Scan for the cell matching the given text and deliver its [x, y] coordinate at center. 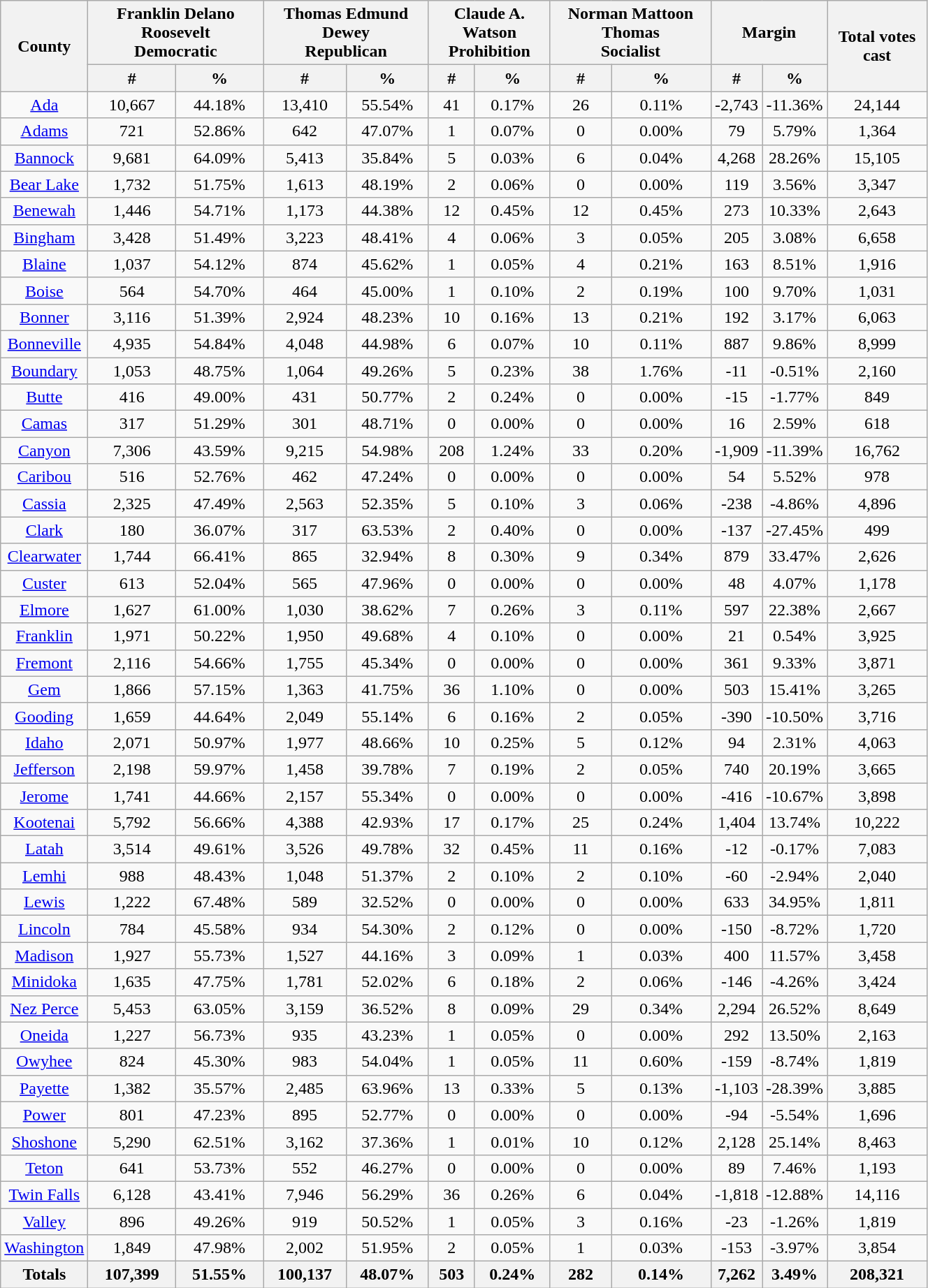
44.38% [387, 211]
-1,909 [737, 451]
Nez Perce [45, 1009]
0.23% [512, 371]
1,037 [131, 264]
-12.88% [794, 1194]
54.66% [219, 663]
292 [737, 1035]
-238 [737, 504]
-11 [737, 371]
54.98% [387, 451]
1,866 [131, 689]
50.22% [219, 636]
0.33% [512, 1088]
8,999 [878, 344]
1,446 [131, 211]
3,159 [305, 1009]
Latah [45, 849]
54 [737, 477]
48.41% [387, 237]
1,173 [305, 211]
282 [580, 1275]
0.13% [661, 1088]
22.38% [794, 610]
Adams [45, 131]
9 [580, 557]
48.23% [387, 317]
-146 [737, 982]
-10.67% [794, 796]
15.41% [794, 689]
51.95% [387, 1248]
Lincoln [45, 929]
1,193 [878, 1168]
Canyon [45, 451]
597 [737, 610]
41.75% [387, 689]
-153 [737, 1248]
3.49% [794, 1275]
6,658 [878, 237]
9.70% [794, 291]
25.14% [794, 1141]
-60 [737, 876]
47.24% [387, 477]
1,048 [305, 876]
849 [878, 397]
0.40% [512, 530]
552 [305, 1168]
49.00% [219, 397]
4,048 [305, 344]
1,781 [305, 982]
Custer [45, 583]
47.23% [219, 1115]
-2,743 [737, 105]
47.07% [387, 131]
Power [45, 1115]
32 [451, 849]
1,732 [131, 184]
Gooding [45, 716]
Cassia [45, 504]
37.36% [387, 1141]
107,399 [131, 1275]
Jerome [45, 796]
589 [305, 902]
54.71% [219, 211]
-0.17% [794, 849]
100,137 [305, 1275]
-2.94% [794, 876]
11.57% [794, 956]
516 [131, 477]
24,144 [878, 105]
Idaho [45, 742]
6,128 [131, 1194]
25 [580, 823]
43.59% [219, 451]
431 [305, 397]
-12 [737, 849]
Jefferson [45, 769]
Owyhee [45, 1062]
28.26% [794, 158]
Claude A. WatsonProhibition [489, 33]
Thomas Edmund DeweyRepublican [346, 33]
1,950 [305, 636]
8.51% [794, 264]
64.09% [219, 158]
1,741 [131, 796]
618 [878, 424]
273 [737, 211]
48.43% [219, 876]
Caribou [45, 477]
48.07% [387, 1275]
Boise [45, 291]
1,364 [878, 131]
13,410 [305, 105]
9.86% [794, 344]
52.77% [387, 1115]
Oneida [45, 1035]
66.41% [219, 557]
Bannock [45, 158]
3.56% [794, 184]
879 [737, 557]
49.61% [219, 849]
County [45, 46]
100 [737, 291]
0.20% [661, 451]
5,413 [305, 158]
52.76% [219, 477]
49.68% [387, 636]
47.98% [219, 1248]
3.17% [794, 317]
1,030 [305, 610]
53.73% [219, 1168]
94 [737, 742]
1,527 [305, 956]
-5.54% [794, 1115]
Payette [45, 1088]
3,223 [305, 237]
Blaine [45, 264]
43.41% [219, 1194]
Clearwater [45, 557]
38 [580, 371]
0.25% [512, 742]
2,626 [878, 557]
1.76% [661, 371]
7,306 [131, 451]
208,321 [878, 1275]
8,649 [878, 1009]
55.14% [387, 716]
21 [737, 636]
721 [131, 131]
163 [737, 264]
1,927 [131, 956]
48.71% [387, 424]
63.05% [219, 1009]
Bonner [45, 317]
79 [737, 131]
56.66% [219, 823]
20.19% [794, 769]
865 [305, 557]
50.77% [387, 397]
Margin [769, 33]
4,388 [305, 823]
564 [131, 291]
-1,103 [737, 1088]
55.54% [387, 105]
Butte [45, 397]
36.07% [219, 530]
2.31% [794, 742]
2,924 [305, 317]
5,792 [131, 823]
2,667 [878, 610]
Boundary [45, 371]
-10.50% [794, 716]
-137 [737, 530]
89 [737, 1168]
-8.74% [794, 1062]
Kootenai [45, 823]
2.59% [794, 424]
301 [305, 424]
3,265 [878, 689]
9,681 [131, 158]
7.46% [794, 1168]
-1.26% [794, 1222]
3.08% [794, 237]
1,227 [131, 1035]
2,128 [737, 1141]
51.55% [219, 1275]
462 [305, 477]
1,696 [878, 1115]
55.73% [219, 956]
Clark [45, 530]
51.75% [219, 184]
1,977 [305, 742]
1,064 [305, 371]
1,755 [305, 663]
2,294 [737, 1009]
5,453 [131, 1009]
2,002 [305, 1248]
978 [878, 477]
2,116 [131, 663]
4,935 [131, 344]
Lewis [45, 902]
Minidoka [45, 982]
2,485 [305, 1088]
3,898 [878, 796]
Franklin Delano Roosevelt Democratic [176, 33]
33 [580, 451]
-28.39% [794, 1088]
Bingham [45, 237]
16,762 [878, 451]
46.27% [387, 1168]
50.97% [219, 742]
3,116 [131, 317]
52.86% [219, 131]
5.52% [794, 477]
-4.26% [794, 982]
44.64% [219, 716]
48.75% [219, 371]
1.24% [512, 451]
3,716 [878, 716]
49.78% [387, 849]
801 [131, 1115]
3,871 [878, 663]
56.29% [387, 1194]
-3.97% [794, 1248]
47.96% [387, 583]
895 [305, 1115]
57.15% [219, 689]
47.49% [219, 504]
32.94% [387, 557]
-4.86% [794, 504]
-1.77% [794, 397]
896 [131, 1222]
613 [131, 583]
15,105 [878, 158]
1,659 [131, 716]
47.75% [219, 982]
Gem [45, 689]
1,720 [878, 929]
2,160 [878, 371]
0.01% [512, 1141]
7,262 [737, 1275]
52.35% [387, 504]
3,925 [878, 636]
17 [451, 823]
54.12% [219, 264]
2,163 [878, 1035]
Madison [45, 956]
54.30% [387, 929]
52.04% [219, 583]
35.84% [387, 158]
Valley [45, 1222]
934 [305, 929]
63.53% [387, 530]
Teton [45, 1168]
Fremont [45, 663]
-94 [737, 1115]
-1,818 [737, 1194]
988 [131, 876]
3,526 [305, 849]
1,178 [878, 583]
Bear Lake [45, 184]
2,198 [131, 769]
44.66% [219, 796]
38.62% [387, 610]
51.49% [219, 237]
48.19% [387, 184]
-390 [737, 716]
180 [131, 530]
Elmore [45, 610]
41 [451, 105]
59.97% [219, 769]
1,053 [131, 371]
29 [580, 1009]
3,162 [305, 1141]
361 [737, 663]
9,215 [305, 451]
Benewah [45, 211]
43.23% [387, 1035]
2,040 [878, 876]
61.00% [219, 610]
1,971 [131, 636]
641 [131, 1168]
2,071 [131, 742]
2,157 [305, 796]
740 [737, 769]
36.52% [387, 1009]
119 [737, 184]
Washington [45, 1248]
7,083 [878, 849]
208 [451, 451]
1,849 [131, 1248]
919 [305, 1222]
55.34% [387, 796]
33.47% [794, 557]
Lemhi [45, 876]
1,744 [131, 557]
42.93% [387, 823]
6,063 [878, 317]
887 [737, 344]
499 [878, 530]
32.52% [387, 902]
2,643 [878, 211]
Norman Mattoon ThomasSocialist [630, 33]
4,268 [737, 158]
35.57% [219, 1088]
Franklin [45, 636]
3,665 [878, 769]
3,428 [131, 237]
874 [305, 264]
51.29% [219, 424]
642 [305, 131]
8,463 [878, 1141]
Shoshone [45, 1141]
48.66% [387, 742]
1,382 [131, 1088]
416 [131, 397]
4,896 [878, 504]
45.62% [387, 264]
1,635 [131, 982]
63.96% [387, 1088]
4,063 [878, 742]
205 [737, 237]
-159 [737, 1062]
3,458 [878, 956]
26.52% [794, 1009]
13.50% [794, 1035]
48 [737, 583]
45.34% [387, 663]
3,347 [878, 184]
9.33% [794, 663]
565 [305, 583]
3,424 [878, 982]
16 [737, 424]
983 [305, 1062]
-416 [737, 796]
5.79% [794, 131]
56.73% [219, 1035]
400 [737, 956]
45.58% [219, 929]
62.51% [219, 1141]
50.52% [387, 1222]
Total votes cast [878, 46]
1,458 [305, 769]
54.84% [219, 344]
-11.36% [794, 105]
54.04% [387, 1062]
935 [305, 1035]
45.00% [387, 291]
0.54% [794, 636]
14,116 [878, 1194]
0.30% [512, 557]
26 [580, 105]
3,514 [131, 849]
10,667 [131, 105]
54.70% [219, 291]
1,916 [878, 264]
67.48% [219, 902]
0.18% [512, 982]
-0.51% [794, 371]
44.16% [387, 956]
-23 [737, 1222]
44.18% [219, 105]
1,811 [878, 902]
-15 [737, 397]
1,031 [878, 291]
7,946 [305, 1194]
-8.72% [794, 929]
-27.45% [794, 530]
5,290 [131, 1141]
2,325 [131, 504]
51.37% [387, 876]
51.39% [219, 317]
3,885 [878, 1088]
1,404 [737, 823]
0.60% [661, 1062]
1,363 [305, 689]
464 [305, 291]
Bonneville [45, 344]
1.10% [512, 689]
52.02% [387, 982]
1,627 [131, 610]
192 [737, 317]
Totals [45, 1275]
0.14% [661, 1275]
784 [131, 929]
633 [737, 902]
2,049 [305, 716]
34.95% [794, 902]
10,222 [878, 823]
44.98% [387, 344]
Camas [45, 424]
Twin Falls [45, 1194]
3,854 [878, 1248]
39.78% [387, 769]
-150 [737, 929]
10.33% [794, 211]
45.30% [219, 1062]
1,613 [305, 184]
-11.39% [794, 451]
824 [131, 1062]
1,222 [131, 902]
13.74% [794, 823]
4.07% [794, 583]
2,563 [305, 504]
Ada [45, 105]
